Find where the given text appears and provide that cell's center as (x, y) coordinate. 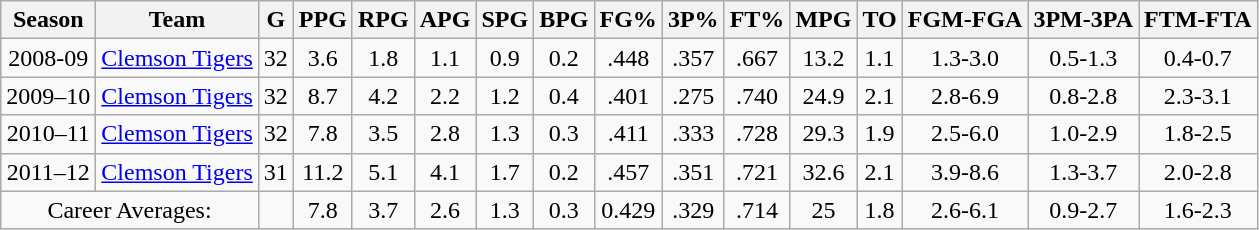
3.7 (383, 210)
32.6 (824, 172)
2.8 (445, 134)
1.9 (880, 134)
G (276, 20)
.740 (757, 96)
2.8-6.9 (965, 96)
0.4-0.7 (1198, 58)
.357 (693, 58)
.401 (628, 96)
0.5-1.3 (1084, 58)
25 (824, 210)
.457 (628, 172)
.721 (757, 172)
2.2 (445, 96)
2010–11 (48, 134)
.714 (757, 210)
3P% (693, 20)
4.1 (445, 172)
0.4 (564, 96)
RPG (383, 20)
Team (177, 20)
2.3-3.1 (1198, 96)
3.9-8.6 (965, 172)
1.2 (505, 96)
2008-09 (48, 58)
APG (445, 20)
MPG (824, 20)
2.6 (445, 210)
FGM-FGA (965, 20)
0.9 (505, 58)
Career Averages: (130, 210)
5.1 (383, 172)
.333 (693, 134)
2.6-6.1 (965, 210)
2009–10 (48, 96)
13.2 (824, 58)
1.8-2.5 (1198, 134)
2.5-6.0 (965, 134)
0.9-2.7 (1084, 210)
29.3 (824, 134)
FT% (757, 20)
0.429 (628, 210)
4.2 (383, 96)
31 (276, 172)
2011–12 (48, 172)
FTM-FTA (1198, 20)
.667 (757, 58)
3.5 (383, 134)
.728 (757, 134)
.448 (628, 58)
.351 (693, 172)
8.7 (322, 96)
1.0-2.9 (1084, 134)
PPG (322, 20)
11.2 (322, 172)
3.6 (322, 58)
1.6-2.3 (1198, 210)
24.9 (824, 96)
.275 (693, 96)
2.0-2.8 (1198, 172)
1.7 (505, 172)
1.3-3.7 (1084, 172)
.411 (628, 134)
SPG (505, 20)
0.8-2.8 (1084, 96)
3PM-3PA (1084, 20)
.329 (693, 210)
Season (48, 20)
TO (880, 20)
FG% (628, 20)
1.3-3.0 (965, 58)
BPG (564, 20)
